Pinpoint the cell where the given text exists, returning its (X, Y) midpoint coordinate. 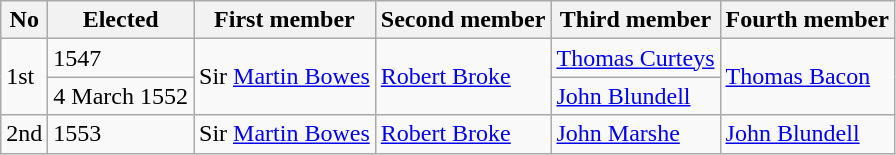
Elected (121, 20)
No (24, 20)
Thomas Curteys (636, 58)
4 March 1552 (121, 96)
1553 (121, 134)
Second member (463, 20)
1st (24, 77)
Fourth member (807, 20)
First member (285, 20)
2nd (24, 134)
1547 (121, 58)
Third member (636, 20)
John Marshe (636, 134)
Thomas Bacon (807, 77)
